Scan for the cell matching the given text and deliver its [x, y] coordinate at center. 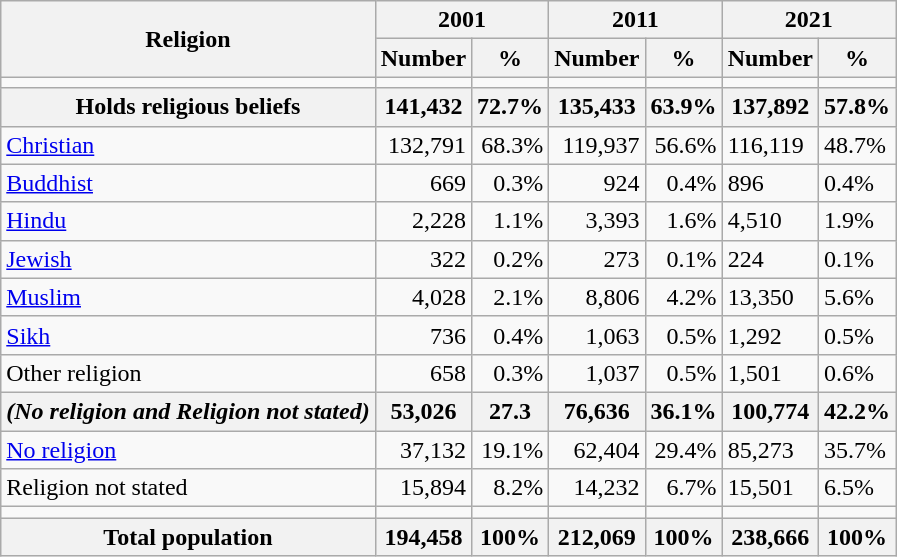
2011 [636, 20]
15,894 [423, 488]
1.6% [684, 221]
736 [423, 335]
13,350 [770, 297]
322 [423, 259]
273 [597, 259]
116,119 [770, 145]
1,037 [597, 373]
Jewish [188, 259]
3,393 [597, 221]
4.2% [684, 297]
238,666 [770, 537]
85,273 [770, 449]
2001 [462, 20]
Religion not stated [188, 488]
56.6% [684, 145]
669 [423, 183]
100,774 [770, 411]
141,432 [423, 107]
Sikh [188, 335]
2,228 [423, 221]
68.3% [510, 145]
224 [770, 259]
896 [770, 183]
Christian [188, 145]
37,132 [423, 449]
4,510 [770, 221]
212,069 [597, 537]
57.8% [858, 107]
6.5% [858, 488]
6.7% [684, 488]
76,636 [597, 411]
1,501 [770, 373]
1.1% [510, 221]
2.1% [510, 297]
63.9% [684, 107]
1,292 [770, 335]
5.6% [858, 297]
8.2% [510, 488]
119,937 [597, 145]
Holds religious beliefs [188, 107]
53,026 [423, 411]
35.7% [858, 449]
48.7% [858, 145]
0.6% [858, 373]
194,458 [423, 537]
Hindu [188, 221]
62,404 [597, 449]
0.2% [510, 259]
72.7% [510, 107]
27.3 [510, 411]
4,028 [423, 297]
14,232 [597, 488]
137,892 [770, 107]
15,501 [770, 488]
Total population [188, 537]
Buddhist [188, 183]
Other religion [188, 373]
8,806 [597, 297]
2021 [808, 20]
19.1% [510, 449]
Religion [188, 39]
1,063 [597, 335]
(No religion and Religion not stated) [188, 411]
1.9% [858, 221]
36.1% [684, 411]
Muslim [188, 297]
No religion [188, 449]
29.4% [684, 449]
924 [597, 183]
42.2% [858, 411]
135,433 [597, 107]
132,791 [423, 145]
658 [423, 373]
